Pinpoint the cell where the given text exists, returning its (X, Y) midpoint coordinate. 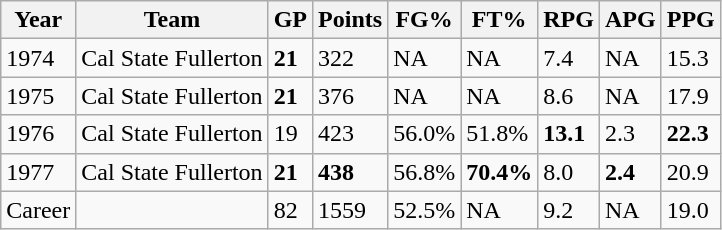
82 (290, 210)
20.9 (690, 172)
13.1 (569, 134)
19 (290, 134)
22.3 (690, 134)
1974 (38, 58)
1976 (38, 134)
56.8% (424, 172)
1975 (38, 96)
17.9 (690, 96)
FT% (500, 20)
56.0% (424, 134)
438 (350, 172)
19.0 (690, 210)
FG% (424, 20)
322 (350, 58)
2.3 (630, 134)
RPG (569, 20)
APG (630, 20)
52.5% (424, 210)
GP (290, 20)
51.8% (500, 134)
70.4% (500, 172)
Year (38, 20)
376 (350, 96)
15.3 (690, 58)
2.4 (630, 172)
1559 (350, 210)
8.6 (569, 96)
Points (350, 20)
Team (172, 20)
7.4 (569, 58)
Career (38, 210)
PPG (690, 20)
1977 (38, 172)
9.2 (569, 210)
8.0 (569, 172)
423 (350, 134)
